Determine the (x, y) coordinate at the center of the cell enclosing the given text.  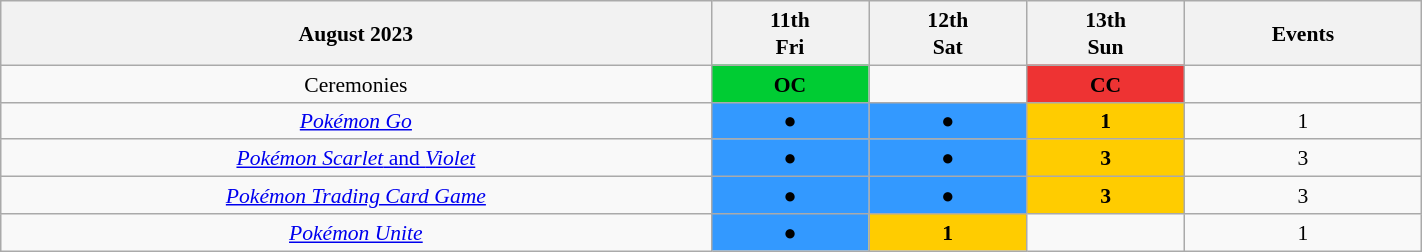
12thSat (948, 33)
Pokémon Go (356, 120)
Pokémon Scarlet and Violet (356, 158)
11thFri (790, 33)
Ceremonies (356, 84)
OC (790, 84)
CC (1106, 84)
Events (1302, 33)
Pokémon Unite (356, 232)
13thSun (1106, 33)
August 2023 (356, 33)
Pokémon Trading Card Game (356, 194)
